From the cell containing the given text, extract its center point as (X, Y) coordinate. 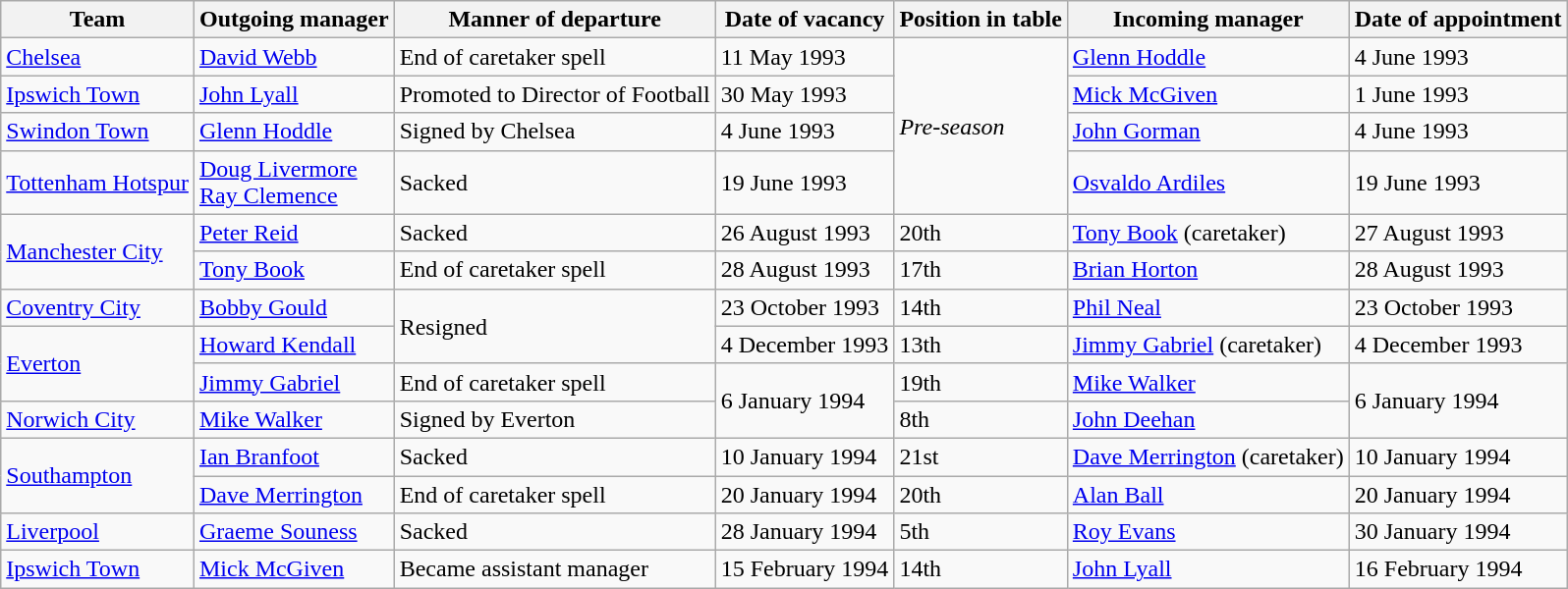
Graeme Souness (294, 532)
David Webb (294, 57)
27 August 1993 (1458, 233)
Jimmy Gabriel (294, 382)
Norwich City (98, 419)
Roy Evans (1208, 532)
Alan Ball (1208, 494)
5th (980, 532)
Tony Book (caretaker) (1208, 233)
Signed by Everton (554, 419)
Resigned (554, 326)
Southampton (98, 475)
Incoming manager (1208, 20)
30 January 1994 (1458, 532)
13th (980, 345)
Pre-season (980, 126)
11 May 1993 (805, 57)
30 May 1993 (805, 94)
Promoted to Director of Football (554, 94)
1 June 1993 (1458, 94)
Everton (98, 363)
Became assistant manager (554, 569)
Swindon Town (98, 132)
26 August 1993 (805, 233)
John Deehan (1208, 419)
Manner of departure (554, 20)
19th (980, 382)
Signed by Chelsea (554, 132)
17th (980, 270)
8th (980, 419)
Outgoing manager (294, 20)
Bobby Gould (294, 307)
Peter Reid (294, 233)
Jimmy Gabriel (caretaker) (1208, 345)
28 January 1994 (805, 532)
Liverpool (98, 532)
Tony Book (294, 270)
Coventry City (98, 307)
Ian Branfoot (294, 456)
16 February 1994 (1458, 569)
Chelsea (98, 57)
Dave Merrington (caretaker) (1208, 456)
Date of vacancy (805, 20)
Dave Merrington (294, 494)
Doug Livermore Ray Clemence (294, 183)
21st (980, 456)
Manchester City (98, 251)
15 February 1994 (805, 569)
Phil Neal (1208, 307)
Brian Horton (1208, 270)
Osvaldo Ardiles (1208, 183)
Howard Kendall (294, 345)
Position in table (980, 20)
Tottenham Hotspur (98, 183)
Date of appointment (1458, 20)
John Gorman (1208, 132)
Team (98, 20)
